Return [X, Y] of the center of cell containing provided text 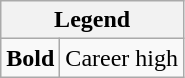
Legend [92, 20]
Career high [122, 58]
Bold [30, 58]
